Extract the (x, y) coordinate from the center of the cell holding the provided text.  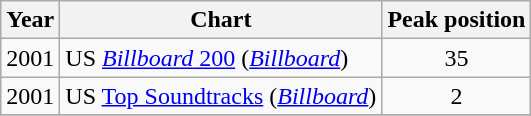
Chart (221, 20)
US Billboard 200 (Billboard) (221, 58)
2 (456, 96)
35 (456, 58)
US Top Soundtracks (Billboard) (221, 96)
Peak position (456, 20)
Year (30, 20)
